From the cell containing the given text, extract its center point as [x, y] coordinate. 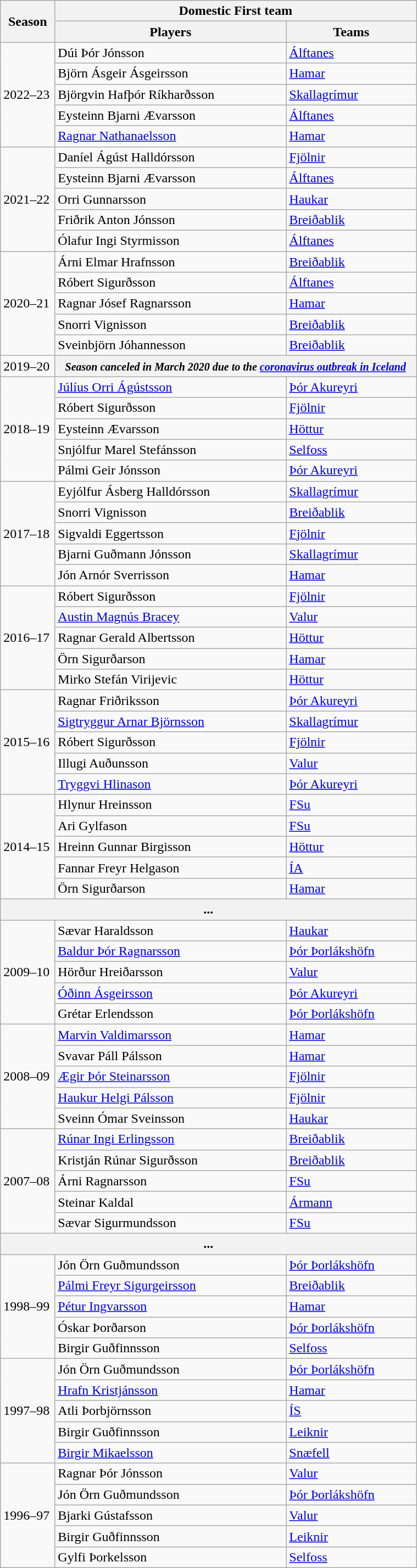
1996–97 [27, 1515]
Júlíus Orri Ágústsson [170, 387]
Teams [352, 32]
Sævar Haraldsson [170, 931]
Steinar Kaldal [170, 1202]
Árni Elmar Hrafnsson [170, 262]
2007–08 [27, 1181]
2016–17 [27, 637]
Árni Ragnarsson [170, 1181]
2017–18 [27, 533]
Season [27, 21]
Gylfi Þorkelsson [170, 1557]
Players [170, 32]
Hörður Hreiðarsson [170, 972]
2022–23 [27, 94]
2020–21 [27, 304]
Fannar Freyr Helgason [170, 867]
2009–10 [27, 972]
Rúnar Ingi Erlingsson [170, 1139]
ÍS [352, 1411]
Sævar Sigurmundsson [170, 1223]
Hreinn Gunnar Birgisson [170, 847]
Hrafn Kristjánsson [170, 1390]
Orri Gunnarsson [170, 199]
2015–16 [27, 742]
Dúi Þór Jónsson [170, 53]
Snjólfur Marel Stefánsson [170, 450]
Ragnar Þór Jónsson [170, 1474]
Baldur Þór Ragnarsson [170, 951]
Ragnar Nathanaelsson [170, 136]
Daníel Ágúst Halldórsson [170, 157]
Svavar Páll Pálsson [170, 1056]
Eyjólfur Ásberg Halldórsson [170, 491]
Björgvin Hafþór Ríkharðsson [170, 94]
Domestic First team [236, 11]
Óðinn Ásgeirsson [170, 993]
Bjarni Guðmann Jónsson [170, 554]
Ármann [352, 1202]
Ólafur Ingi Styrmisson [170, 240]
Sigtryggur Arnar Björnsson [170, 721]
Ari Gylfason [170, 826]
1998–99 [27, 1306]
Marvin Valdimarsson [170, 1035]
Pálmi Freyr Sigurgeirsson [170, 1286]
Sigvaldi Eggertsson [170, 533]
Austin Magnús Bracey [170, 617]
2019–20 [27, 366]
Ragnar Friðriksson [170, 701]
Ragnar Jósef Ragnarsson [170, 304]
Ægir Þór Steinarsson [170, 1077]
2018–19 [27, 429]
Snæfell [352, 1453]
Óskar Þorðarson [170, 1328]
Hlynur Hreinsson [170, 805]
2021–22 [27, 199]
Kristján Rúnar Sigurðsson [170, 1160]
ÍA [352, 867]
Season canceled in March 2020 due to the coronavirus outbreak in Iceland [236, 366]
Birgir Mikaelsson [170, 1453]
2008–09 [27, 1077]
Sveinbjörn Jóhannesson [170, 345]
Haukur Helgi Pálsson [170, 1097]
Atli Þorbjörnsson [170, 1411]
Tryggvi Hlinason [170, 784]
2014–15 [27, 847]
Jón Arnór Sverrisson [170, 575]
Pétur Ingvarsson [170, 1307]
Friðrik Anton Jónsson [170, 220]
Björn Ásgeir Ásgeirsson [170, 74]
Mirko Stefán Virijevic [170, 680]
Eysteinn Ævarsson [170, 429]
Ragnar Gerald Albertsson [170, 638]
Illugi Auðunsson [170, 763]
Bjarki Gústafsson [170, 1515]
1997–98 [27, 1411]
Grétar Erlendsson [170, 1014]
Sveinn Ómar Sveinsson [170, 1118]
Pálmi Geir Jónsson [170, 471]
